Locate the cell with the specified text and output its [X, Y] center coordinate. 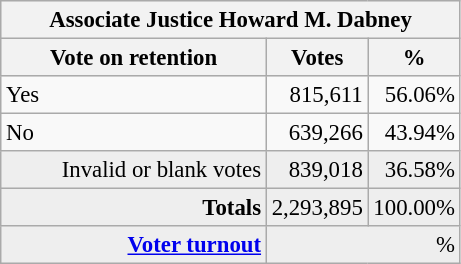
Yes [134, 95]
Associate Justice Howard M. Dabney [231, 20]
No [134, 133]
815,611 [317, 95]
100.00% [414, 208]
Voter turnout [134, 245]
Votes [317, 58]
2,293,895 [317, 208]
56.06% [414, 95]
839,018 [317, 170]
Invalid or blank votes [134, 170]
Vote on retention [134, 58]
43.94% [414, 133]
Totals [134, 208]
36.58% [414, 170]
639,266 [317, 133]
